Output the [x, y] coordinate of the center of the cell containing the given text.  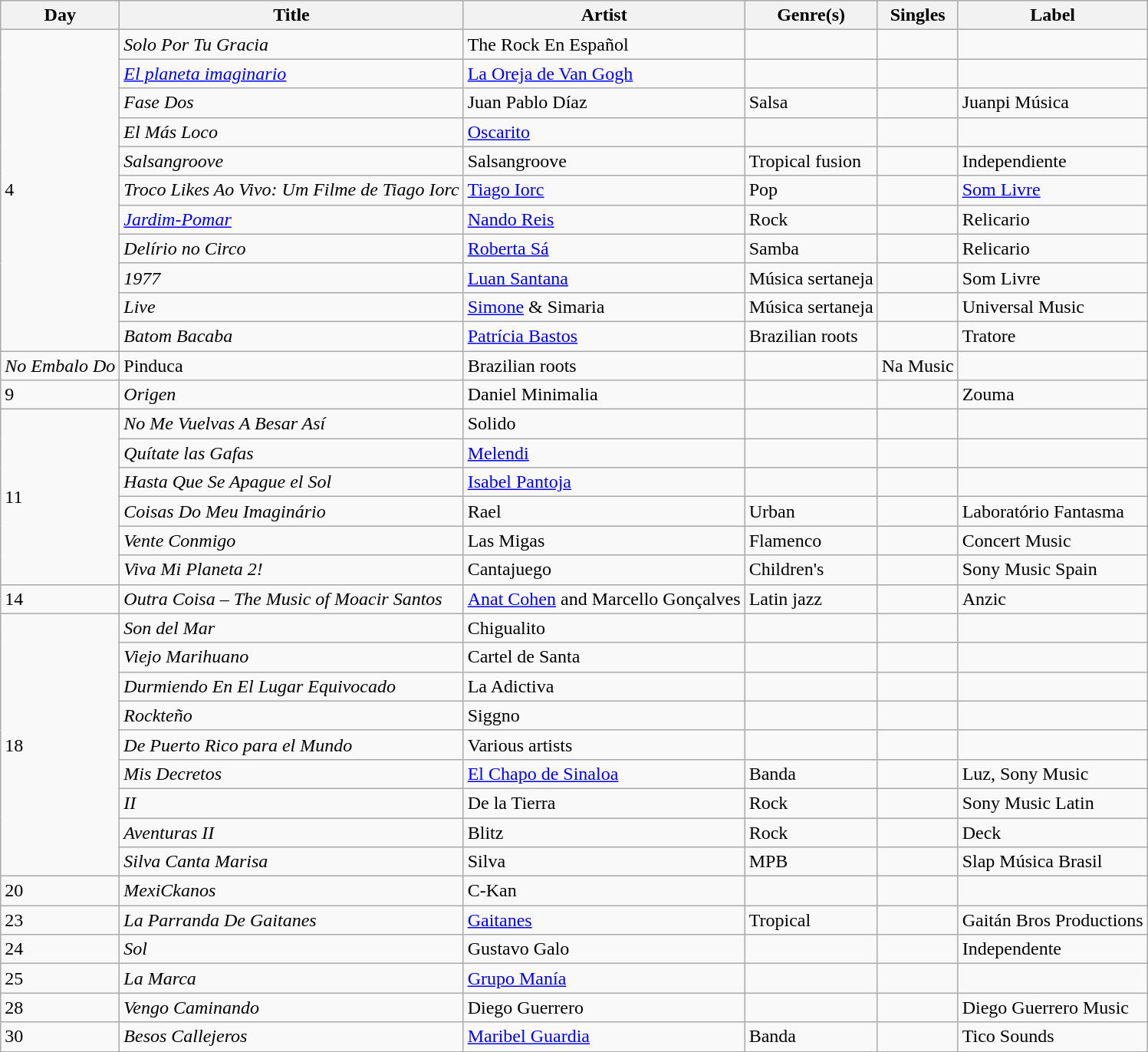
9 [60, 395]
Coisas Do Meu Imaginário [291, 511]
Urban [811, 511]
Tropical [811, 920]
La Marca [291, 978]
Rockteño [291, 715]
Vengo Caminando [291, 1008]
Na Music [917, 366]
23 [60, 920]
Genre(s) [811, 15]
20 [60, 891]
Mis Decretos [291, 774]
El planeta imaginario [291, 74]
Various artists [604, 745]
Zouma [1052, 395]
Chigualito [604, 628]
Samba [811, 248]
Singles [917, 15]
Diego Guerrero [604, 1008]
Diego Guerrero Music [1052, 1008]
Quítate las Gafas [291, 453]
Sony Music Spain [1052, 570]
Batom Bacaba [291, 336]
Aventuras II [291, 832]
Sony Music Latin [1052, 803]
No Embalo Do [60, 366]
Outra Coisa – The Music of Moacir Santos [291, 599]
Label [1052, 15]
Melendi [604, 453]
MexiCkanos [291, 891]
Besos Callejeros [291, 1037]
Deck [1052, 832]
La Oreja de Van Gogh [604, 74]
MPB [811, 862]
Durmiendo En El Lugar Equivocado [291, 686]
Viva Mi Planeta 2! [291, 570]
Tropical fusion [811, 161]
Juanpi Música [1052, 103]
Live [291, 307]
14 [60, 599]
Origen [291, 395]
Gaitán Bros Productions [1052, 920]
Gustavo Galo [604, 949]
Solido [604, 424]
Viejo Marihuano [291, 657]
Jardim-Pomar [291, 219]
Luan Santana [604, 278]
Patrícia Bastos [604, 336]
Siggno [604, 715]
24 [60, 949]
De la Tierra [604, 803]
Hasta Que Se Apague el Sol [291, 482]
La Parranda De Gaitanes [291, 920]
Las Migas [604, 541]
De Puerto Rico para el Mundo [291, 745]
Vente Conmigo [291, 541]
Pinduca [291, 366]
Cartel de Santa [604, 657]
Nando Reis [604, 219]
Luz, Sony Music [1052, 774]
Son del Mar [291, 628]
Troco Likes Ao Vivo: Um Filme de Tiago Iorc [291, 190]
La Adictiva [604, 686]
Independente [1052, 949]
11 [60, 497]
Gaitanes [604, 920]
Maribel Guardia [604, 1037]
Fase Dos [291, 103]
Laboratório Fantasma [1052, 511]
Salsa [811, 103]
El Chapo de Sinaloa [604, 774]
El Más Loco [291, 132]
Tratore [1052, 336]
Cantajuego [604, 570]
1977 [291, 278]
Isabel Pantoja [604, 482]
C-Kan [604, 891]
Tico Sounds [1052, 1037]
18 [60, 745]
Oscarito [604, 132]
Pop [811, 190]
II [291, 803]
Anzic [1052, 599]
Title [291, 15]
Silva [604, 862]
28 [60, 1008]
Roberta Sá [604, 248]
Independiente [1052, 161]
4 [60, 190]
Tiago Iorc [604, 190]
Children's [811, 570]
Day [60, 15]
Delírio no Circo [291, 248]
Sol [291, 949]
Anat Cohen and Marcello Gonçalves [604, 599]
Blitz [604, 832]
25 [60, 978]
Latin jazz [811, 599]
Silva Canta Marisa [291, 862]
Universal Music [1052, 307]
No Me Vuelvas A Besar Así [291, 424]
Rael [604, 511]
Slap Música Brasil [1052, 862]
Solo Por Tu Gracia [291, 44]
Artist [604, 15]
Daniel Minimalia [604, 395]
Simone & Simaria [604, 307]
Juan Pablo Díaz [604, 103]
The Rock En Español [604, 44]
Grupo Manía [604, 978]
30 [60, 1037]
Flamenco [811, 541]
Concert Music [1052, 541]
